Detect which cell encompasses the target text, then output its [X, Y] center coordinate. 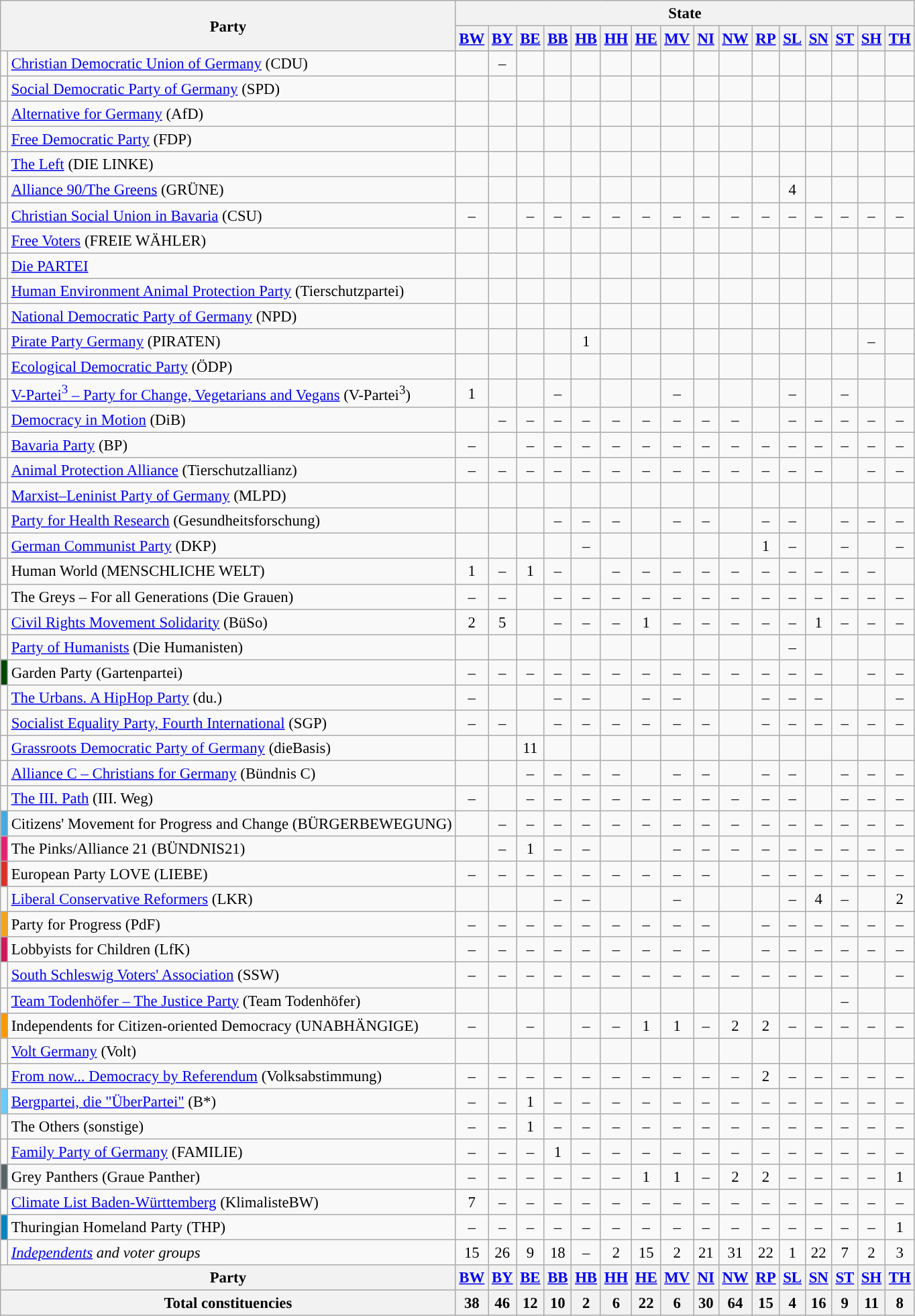
Human World (MENSCHLICHE WELT) [231, 572]
3 [900, 1253]
State [685, 13]
Lobbyists for Children (LfK) [231, 950]
The Pinks/Alliance 21 (BÜNDNIS21) [231, 849]
10 [558, 1303]
Alternative for Germany (AfD) [231, 114]
Socialist Equality Party, Fourth International (SGP) [231, 723]
Die PARTEI [231, 266]
Thuringian Homeland Party (THP) [231, 1227]
Bavaria Party (BP) [231, 446]
Alliance C – Christians for Germany (Bündnis C) [231, 773]
Free Voters (FREIE WÄHLER) [231, 240]
Free Democratic Party (FDP) [231, 140]
Total constituencies [228, 1303]
Grassroots Democratic Party of Germany (dieBasis) [231, 748]
Climate List Baden-Württemberg (KlimalisteBW) [231, 1202]
8 [900, 1303]
Animal Protection Alliance (Tierschutzallianz) [231, 470]
30 [706, 1303]
16 [818, 1303]
Volt Germany (Volt) [231, 1051]
The Greys – For all Generations (Die Grauen) [231, 597]
Christian Democratic Union of Germany (CDU) [231, 64]
Social Democratic Party of Germany (SPD) [231, 89]
Alliance 90/The Greens (GRÜNE) [231, 190]
German Communist Party (DKP) [231, 546]
26 [502, 1253]
Party of Humanists (Die Humanisten) [231, 647]
Family Party of Germany (FAMILIE) [231, 1152]
Human Environment Animal Protection Party (Tierschutzpartei) [231, 291]
31 [735, 1253]
Garden Party (Gartenpartei) [231, 672]
Democracy in Motion (DiB) [231, 420]
The Left (DIE LINKE) [231, 164]
Civil Rights Movement Solidarity (BüSo) [231, 622]
South Schleswig Voters' Association (SSW) [231, 975]
The Urbans. A HipHop Party (du.) [231, 698]
Marxist–Leninist Party of Germany (MLPD) [231, 496]
Citizens' Movement for Progress and Change (BÜRGERBEWEGUNG) [231, 824]
Pirate Party Germany (PIRATEN) [231, 342]
V-Partei3 – Party for Change, Vegetarians and Vegans (V-Partei3) [231, 393]
5 [502, 622]
Independents for Citizen-oriented Democracy (UNABHÄNGIGE) [231, 1025]
Independents and voter groups [231, 1253]
64 [735, 1303]
From now... Democracy by Referendum (Volksabstimmung) [231, 1076]
Party for Progress (PdF) [231, 925]
European Party LOVE (LIEBE) [231, 874]
Bergpartei, die "ÜberPartei" (B*) [231, 1101]
21 [706, 1253]
Grey Panthers (Graue Panther) [231, 1177]
12 [530, 1303]
Liberal Conservative Reformers (LKR) [231, 899]
18 [558, 1253]
National Democratic Party of Germany (NPD) [231, 316]
The Others (sonstige) [231, 1127]
Ecological Democratic Party (ÖDP) [231, 366]
The III. Path (III. Weg) [231, 799]
Christian Social Union in Bavaria (CSU) [231, 215]
Party for Health Research (Gesundheitsforschung) [231, 521]
38 [472, 1303]
46 [502, 1303]
Team Todenhöfer – The Justice Party (Team Todenhöfer) [231, 1001]
